Find where the given text appears and provide that cell's center as [x, y] coordinate. 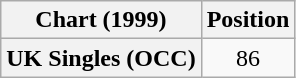
Chart (1999) [101, 20]
UK Singles (OCC) [101, 58]
Position [248, 20]
86 [248, 58]
